Extract the [X, Y] coordinate from the center of the cell holding the provided text.  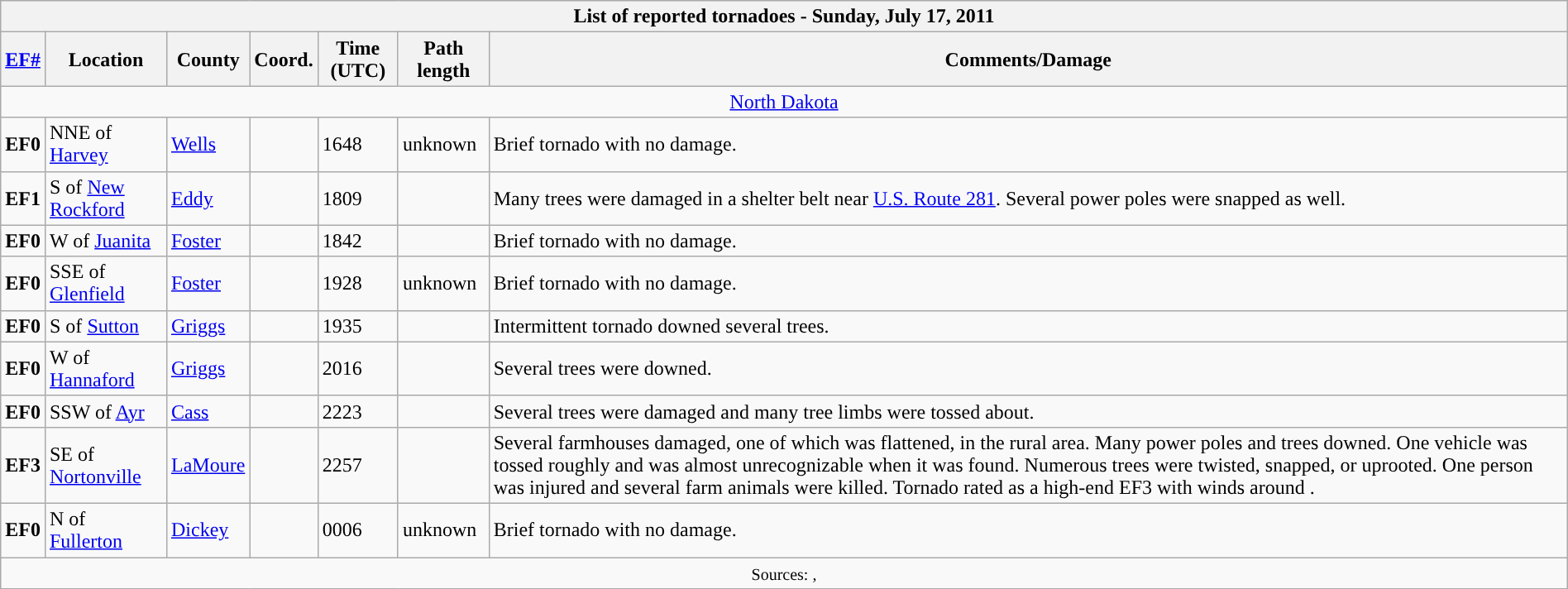
2016 [357, 369]
1809 [357, 199]
Sources: , [784, 573]
List of reported tornadoes - Sunday, July 17, 2011 [784, 17]
Location [106, 60]
EF1 [23, 199]
LaMoure [208, 465]
Eddy [208, 199]
1842 [357, 241]
Path length [443, 60]
Many trees were damaged in a shelter belt near U.S. Route 281. Several power poles were snapped as well. [1028, 199]
1935 [357, 326]
North Dakota [784, 102]
Coord. [284, 60]
2223 [357, 411]
NNE of Harvey [106, 144]
0006 [357, 529]
SE of Nortonville [106, 465]
1928 [357, 283]
Dickey [208, 529]
Several trees were downed. [1028, 369]
1648 [357, 144]
SSW of Ayr [106, 411]
2257 [357, 465]
Comments/Damage [1028, 60]
W of Hannaford [106, 369]
EF# [23, 60]
County [208, 60]
Cass [208, 411]
Intermittent tornado downed several trees. [1028, 326]
N of Fullerton [106, 529]
S of Sutton [106, 326]
EF3 [23, 465]
SSE of Glenfield [106, 283]
Wells [208, 144]
W of Juanita [106, 241]
Several trees were damaged and many tree limbs were tossed about. [1028, 411]
Time (UTC) [357, 60]
S of New Rockford [106, 199]
